Search for the cell housing the specified text and yield its (x, y) center coordinate. 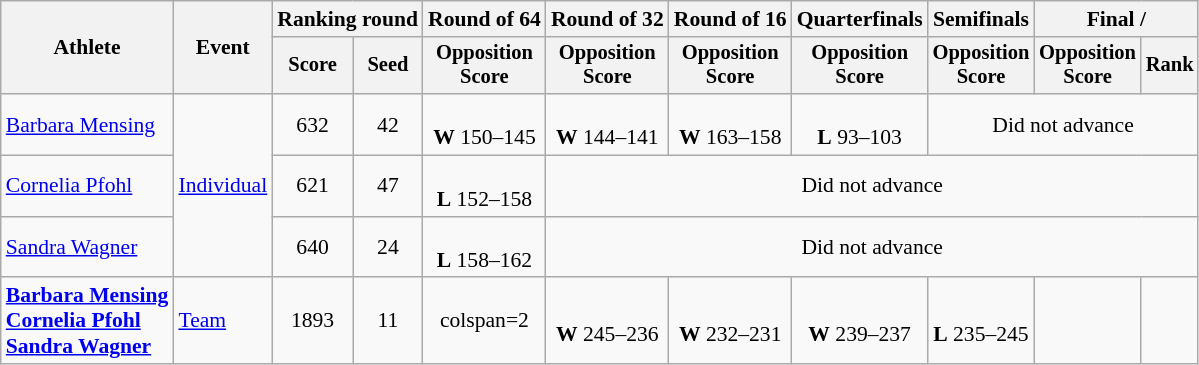
Score (312, 66)
L 152–158 (484, 186)
Event (222, 48)
Barbara MensingCornelia PfohlSandra Wagner (88, 322)
1893 (312, 322)
colspan=2 (484, 322)
Sandra Wagner (88, 248)
Seed (388, 66)
Team (222, 322)
Round of 64 (484, 19)
L 93–103 (860, 124)
W 232–231 (730, 322)
Round of 16 (730, 19)
W 144–141 (608, 124)
640 (312, 248)
W 163–158 (730, 124)
47 (388, 186)
42 (388, 124)
Round of 32 (608, 19)
L 235–245 (982, 322)
11 (388, 322)
24 (388, 248)
Cornelia Pfohl (88, 186)
Barbara Mensing (88, 124)
W 245–236 (608, 322)
Final / (1116, 19)
Athlete (88, 48)
Individual (222, 186)
Ranking round (348, 19)
W 150–145 (484, 124)
L 158–162 (484, 248)
632 (312, 124)
621 (312, 186)
Quarterfinals (860, 19)
W 239–237 (860, 322)
Semifinals (982, 19)
Rank (1170, 66)
